Return [X, Y] of the center of cell containing provided text 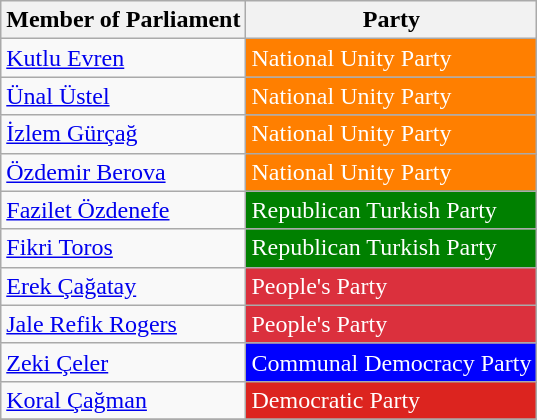
Ünal Üstel [124, 96]
Fazilet Özdenefe [124, 210]
Communal Democracy Party [392, 362]
Koral Çağman [124, 400]
Erek Çağatay [124, 286]
İzlem Gürçağ [124, 134]
Zeki Çeler [124, 362]
Party [392, 20]
Democratic Party [392, 400]
Kutlu Evren [124, 58]
Jale Refik Rogers [124, 324]
Fikri Toros [124, 248]
Özdemir Berova [124, 172]
Member of Parliament [124, 20]
